Extract the (x, y) coordinate from the center of the cell holding the provided text.  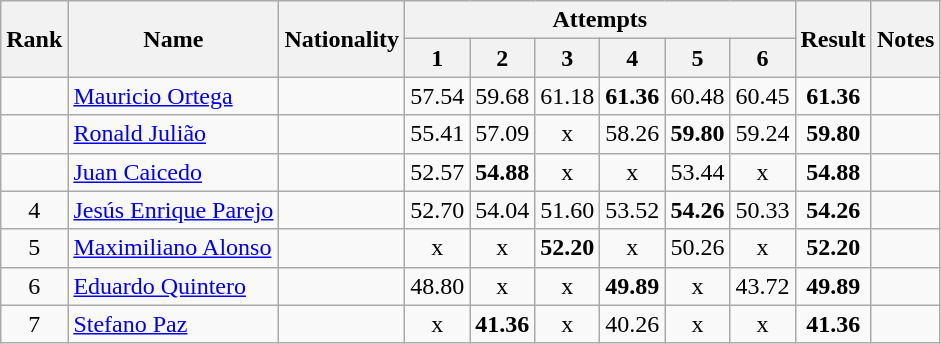
60.45 (762, 96)
2 (502, 58)
Maximiliano Alonso (174, 248)
60.48 (698, 96)
59.68 (502, 96)
54.04 (502, 210)
57.09 (502, 134)
40.26 (632, 324)
53.52 (632, 210)
55.41 (438, 134)
Result (833, 39)
Name (174, 39)
50.26 (698, 248)
1 (438, 58)
Juan Caicedo (174, 172)
53.44 (698, 172)
Nationality (342, 39)
Ronald Julião (174, 134)
Attempts (600, 20)
59.24 (762, 134)
50.33 (762, 210)
51.60 (568, 210)
Eduardo Quintero (174, 286)
Jesús Enrique Parejo (174, 210)
61.18 (568, 96)
52.70 (438, 210)
52.57 (438, 172)
Rank (34, 39)
Mauricio Ortega (174, 96)
43.72 (762, 286)
Stefano Paz (174, 324)
7 (34, 324)
48.80 (438, 286)
58.26 (632, 134)
Notes (905, 39)
57.54 (438, 96)
3 (568, 58)
